Pinpoint the cell where the given text exists, returning its [X, Y] midpoint coordinate. 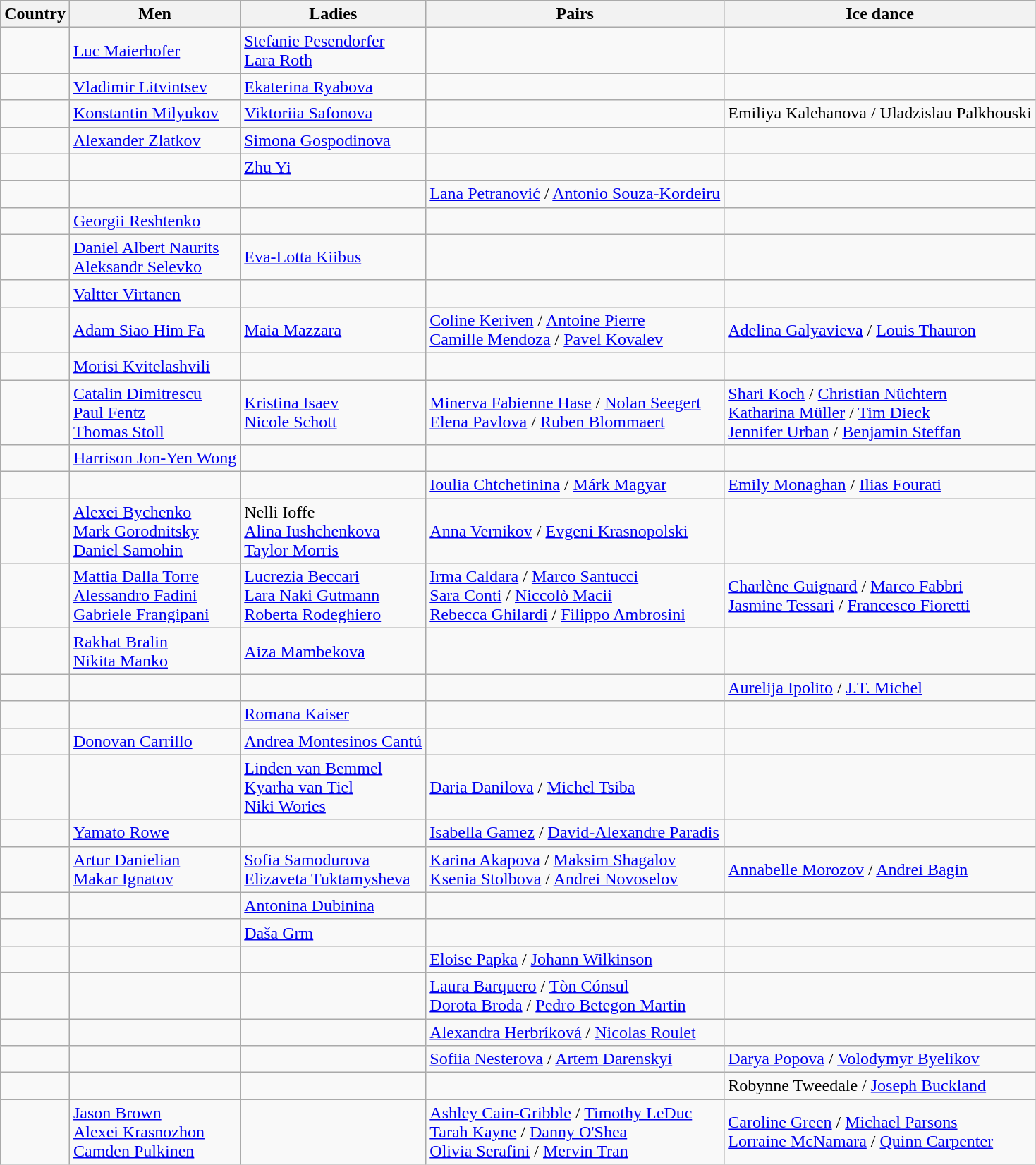
Rakhat Bralin Nikita Manko [154, 652]
Konstantin Milyukov [154, 114]
Ashley Cain-Gribble / Timothy LeDuc Tarah Kayne / Danny O'Shea Olivia Serafini / Mervin Tran [575, 1132]
Valtter Virtanen [154, 293]
Ice dance [880, 14]
Mattia Dalla Torre Alessandro Fadini Gabriele Frangipani [154, 596]
Artur Danielian Makar Ignatov [154, 869]
Catalin Dimitrescu Paul Fentz Thomas Stoll [154, 412]
Darya Popova / Volodymyr Byelikov [880, 1059]
Daniel Albert Naurits Aleksandr Selevko [154, 257]
Minerva Fabienne Hase / Nolan Seegert Elena Pavlova / Ruben Blommaert [575, 412]
Karina Akapova / Maksim Shagalov Ksenia Stolbova / Andrei Novoselov [575, 869]
Lana Petranović / Antonio Souza-Kordeiru [575, 194]
Donovan Carrillo [154, 741]
Eva-Lotta Kiibus [333, 257]
Robynne Tweedale / Joseph Buckland [880, 1086]
Ekaterina Ryabova [333, 87]
Eloise Papka / Johann Wilkinson [575, 959]
Jason Brown Alexei Krasnozhon Camden Pulkinen [154, 1132]
Morisi Kvitelashvili [154, 366]
Alexei Bychenko Mark Gorodnitsky Daniel Samohin [154, 531]
Daria Danilova / Michel Tsiba [575, 787]
Emiliya Kalehanova / Uladzislau Palkhouski [880, 114]
Antonina Dubinina [333, 905]
Yamato Rowe [154, 833]
Nelli Ioffe Alina Iushchenkova Taylor Morris [333, 531]
Aiza Mambekova [333, 652]
Romana Kaiser [333, 714]
Anna Vernikov / Evgeni Krasnopolski [575, 531]
Pairs [575, 14]
Isabella Gamez / David-Alexandre Paradis [575, 833]
Caroline Green / Michael Parsons Lorraine McNamara / Quinn Carpenter [880, 1132]
Irma Caldara / Marco Santucci Sara Conti / Niccolò Macii Rebecca Ghilardi / Filippo Ambrosini [575, 596]
Ladies [333, 14]
Viktoriia Safonova [333, 114]
Aurelija Ipolito / J.T. Michel [880, 688]
Simona Gospodinova [333, 140]
Charlène Guignard / Marco Fabbri Jasmine Tessari / Francesco Fioretti [880, 596]
Ioulia Chtchetinina / Márk Magyar [575, 485]
Shari Koch / Christian Nüchtern Katharina Müller / Tim Dieck Jennifer Urban / Benjamin Steffan [880, 412]
Coline Keriven / Antoine Pierre Camille Mendoza / Pavel Kovalev [575, 330]
Adam Siao Him Fa [154, 330]
Linden van Bemmel Kyarha van Tiel Niki Wories [333, 787]
Luc Maierhofer [154, 51]
Alexander Zlatkov [154, 140]
Alexandra Herbríková / Nicolas Roulet [575, 1032]
Kristina Isaev Nicole Schott [333, 412]
Annabelle Morozov / Andrei Bagin [880, 869]
Maia Mazzara [333, 330]
Stefanie Pesendorfer Lara Roth [333, 51]
Lucrezia Beccari Lara Naki Gutmann Roberta Rodeghiero [333, 596]
Laura Barquero / Tòn Cónsul Dorota Broda / Pedro Betegon Martin [575, 996]
Andrea Montesinos Cantú [333, 741]
Men [154, 14]
Sofiia Nesterova / Artem Darenskyi [575, 1059]
Sofia Samodurova Elizaveta Tuktamysheva [333, 869]
Adelina Galyavieva / Louis Thauron [880, 330]
Harrison Jon-Yen Wong [154, 458]
Georgii Reshtenko [154, 221]
Emily Monaghan / Ilias Fourati [880, 485]
Daša Grm [333, 932]
Zhu Yi [333, 167]
Vladimir Litvintsev [154, 87]
Country [35, 14]
